Return [X, Y] of the center of cell containing provided text 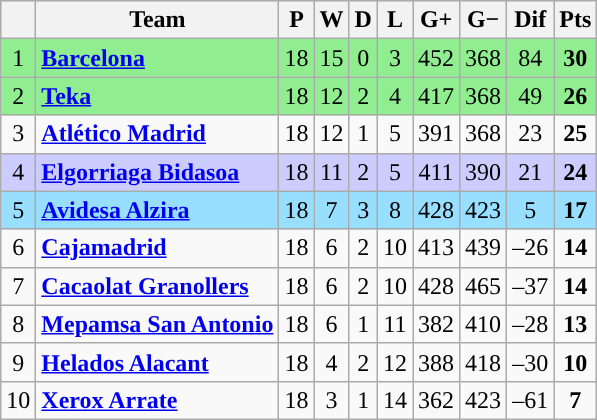
D [363, 20]
W [332, 20]
362 [436, 400]
Barcelona [158, 58]
410 [484, 324]
–26 [530, 248]
Dif [530, 20]
26 [576, 96]
439 [484, 248]
49 [530, 96]
Team [158, 20]
23 [530, 134]
17 [576, 210]
Mepamsa San Antonio [158, 324]
388 [436, 362]
G− [484, 20]
13 [576, 324]
Atlético Madrid [158, 134]
–61 [530, 400]
452 [436, 58]
Avidesa Alzira [158, 210]
25 [576, 134]
P [296, 20]
Elgorriaga Bidasoa [158, 172]
391 [436, 134]
21 [530, 172]
9 [18, 362]
30 [576, 58]
Teka [158, 96]
0 [363, 58]
Helados Alacant [158, 362]
417 [436, 96]
G+ [436, 20]
L [394, 20]
–37 [530, 286]
24 [576, 172]
Pts [576, 20]
84 [530, 58]
Cajamadrid [158, 248]
418 [484, 362]
–30 [530, 362]
15 [332, 58]
Cacaolat Granollers [158, 286]
Xerox Arrate [158, 400]
390 [484, 172]
413 [436, 248]
465 [484, 286]
–28 [530, 324]
411 [436, 172]
382 [436, 324]
